Search for the cell housing the specified text and yield its [x, y] center coordinate. 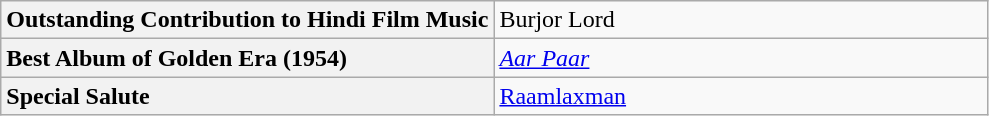
Special Salute [248, 96]
Best Album of Golden Era (1954) [248, 58]
Raamlaxman [740, 96]
Outstanding Contribution to Hindi Film Music [248, 20]
Burjor Lord [740, 20]
Aar Paar [740, 58]
